Search for the cell housing the specified text and yield its (x, y) center coordinate. 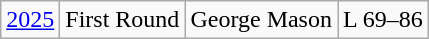
George Mason (262, 20)
L 69–86 (384, 20)
2025 (30, 20)
First Round (122, 20)
